Return [x, y] of the center of cell containing provided text 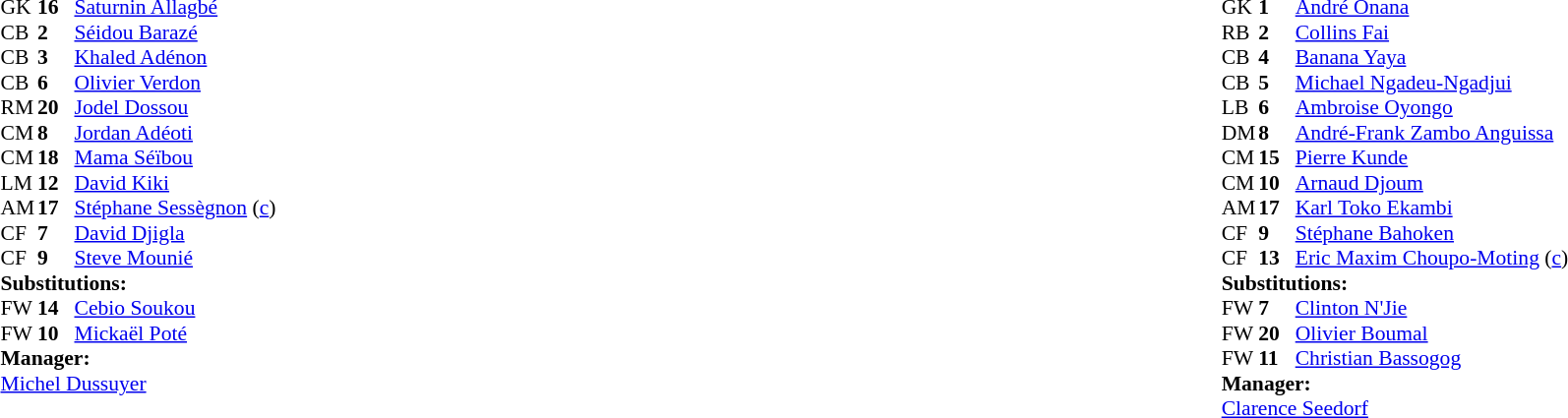
12 [56, 183]
14 [56, 308]
Steve Mounié [175, 259]
13 [1277, 259]
LB [1240, 107]
18 [56, 158]
David Djigla [175, 233]
Khaled Adénon [175, 58]
RB [1240, 32]
Manager: [138, 359]
Séidou Barazé [175, 32]
LM [19, 183]
Substitutions: [138, 283]
David Kiki [175, 183]
DM [1240, 133]
5 [1277, 83]
11 [1277, 359]
Michel Dussuyer [138, 384]
Mama Séïbou [175, 158]
Olivier Verdon [175, 83]
Cebio Soukou [175, 308]
Jodel Dossou [175, 107]
Jordan Adéoti [175, 133]
15 [1277, 158]
3 [56, 58]
RM [19, 107]
4 [1277, 58]
Stéphane Sessègnon (c) [175, 208]
Mickaël Poté [175, 333]
